Pinpoint the cell where the given text exists, returning its (X, Y) midpoint coordinate. 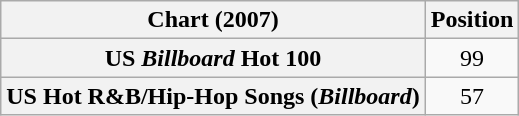
57 (472, 96)
US Hot R&B/Hip-Hop Songs (Billboard) (213, 96)
Position (472, 20)
99 (472, 58)
Chart (2007) (213, 20)
US Billboard Hot 100 (213, 58)
